Identify which cell holds the provided text, then report its [x, y] central coordinate. 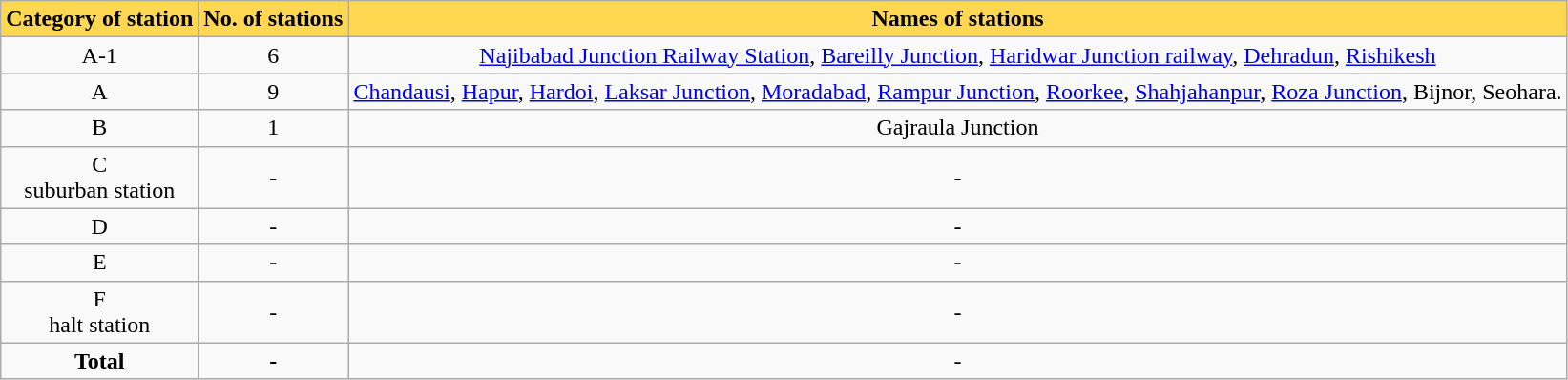
B [99, 128]
A-1 [99, 55]
Csuburban station [99, 178]
9 [273, 92]
Najibabad Junction Railway Station, Bareilly Junction, Haridwar Junction railway, Dehradun, Rishikesh [958, 55]
No. of stations [273, 19]
Names of stations [958, 19]
6 [273, 55]
A [99, 92]
Total [99, 361]
D [99, 226]
E [99, 263]
Chandausi, Hapur, Hardoi, Laksar Junction, Moradabad, Rampur Junction, Roorkee, Shahjahanpur, Roza Junction, Bijnor, Seohara. [958, 92]
Gajraula Junction [958, 128]
Category of station [99, 19]
1 [273, 128]
Fhalt station [99, 311]
